Extract the (X, Y) coordinate from the center of the cell holding the provided text.  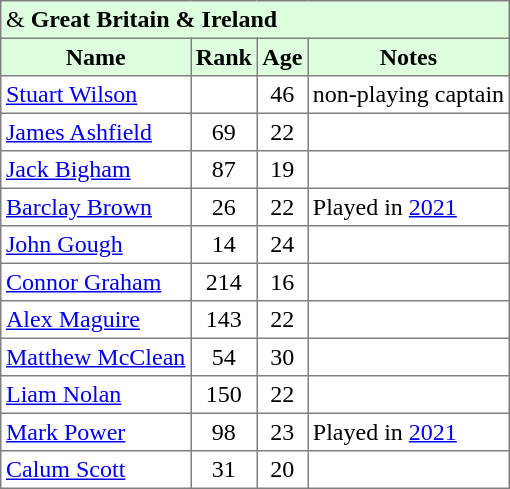
19 (282, 170)
150 (224, 395)
Notes (409, 57)
James Ashfield (96, 132)
98 (224, 432)
Alex Maguire (96, 320)
69 (224, 132)
& Great Britain & Ireland (256, 20)
Connor Graham (96, 282)
20 (282, 470)
Jack Bigham (96, 170)
Name (96, 57)
214 (224, 282)
Liam Nolan (96, 395)
14 (224, 245)
John Gough (96, 245)
31 (224, 470)
Barclay Brown (96, 207)
30 (282, 357)
24 (282, 245)
Calum Scott (96, 470)
16 (282, 282)
46 (282, 95)
Stuart Wilson (96, 95)
87 (224, 170)
non-playing captain (409, 95)
Age (282, 57)
26 (224, 207)
Matthew McClean (96, 357)
Rank (224, 57)
23 (282, 432)
54 (224, 357)
Mark Power (96, 432)
143 (224, 320)
